Return (x, y) of the center of cell containing provided text 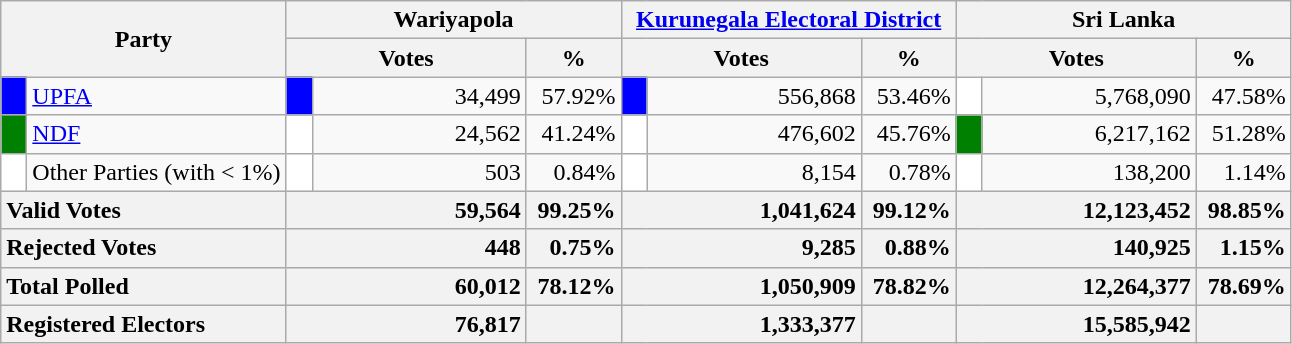
Party (144, 39)
140,925 (1076, 248)
448 (406, 248)
138,200 (1089, 172)
0.75% (574, 248)
Other Parties (with < 1%) (156, 172)
59,564 (406, 210)
78.12% (574, 286)
1,050,909 (741, 286)
34,499 (419, 96)
476,602 (754, 134)
Wariyapola (454, 20)
47.58% (1244, 96)
1.15% (1244, 248)
45.76% (908, 134)
UPFA (156, 96)
78.82% (908, 286)
6,217,162 (1089, 134)
1,041,624 (741, 210)
12,264,377 (1076, 286)
Total Polled (144, 286)
Valid Votes (144, 210)
98.85% (1244, 210)
41.24% (574, 134)
0.84% (574, 172)
76,817 (406, 324)
99.12% (908, 210)
5,768,090 (1089, 96)
51.28% (1244, 134)
99.25% (574, 210)
78.69% (1244, 286)
9,285 (741, 248)
15,585,942 (1076, 324)
1,333,377 (741, 324)
Kurunegala Electoral District (788, 20)
503 (419, 172)
Sri Lanka (1124, 20)
57.92% (574, 96)
53.46% (908, 96)
24,562 (419, 134)
Rejected Votes (144, 248)
Registered Electors (144, 324)
556,868 (754, 96)
8,154 (754, 172)
12,123,452 (1076, 210)
NDF (156, 134)
60,012 (406, 286)
0.78% (908, 172)
1.14% (1244, 172)
0.88% (908, 248)
